Identify which cell holds the provided text, then report its (X, Y) central coordinate. 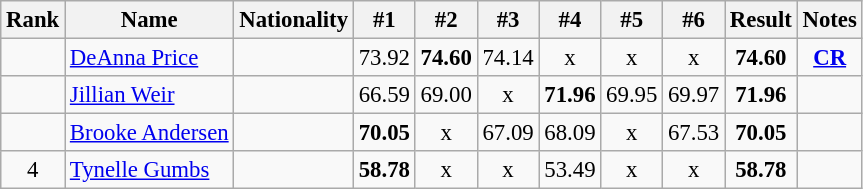
#4 (570, 20)
Result (762, 20)
CR (830, 58)
#3 (508, 20)
Rank (33, 20)
74.14 (508, 58)
73.92 (384, 58)
4 (33, 170)
69.95 (632, 95)
Jillian Weir (150, 95)
#5 (632, 20)
53.49 (570, 170)
Tynelle Gumbs (150, 170)
69.00 (446, 95)
#1 (384, 20)
67.53 (694, 133)
DeAnna Price (150, 58)
66.59 (384, 95)
#2 (446, 20)
67.09 (508, 133)
68.09 (570, 133)
69.97 (694, 95)
Nationality (294, 20)
Brooke Andersen (150, 133)
#6 (694, 20)
Name (150, 20)
Notes (830, 20)
